Provide the (X, Y) coordinate of the cell's center where the given text is located.  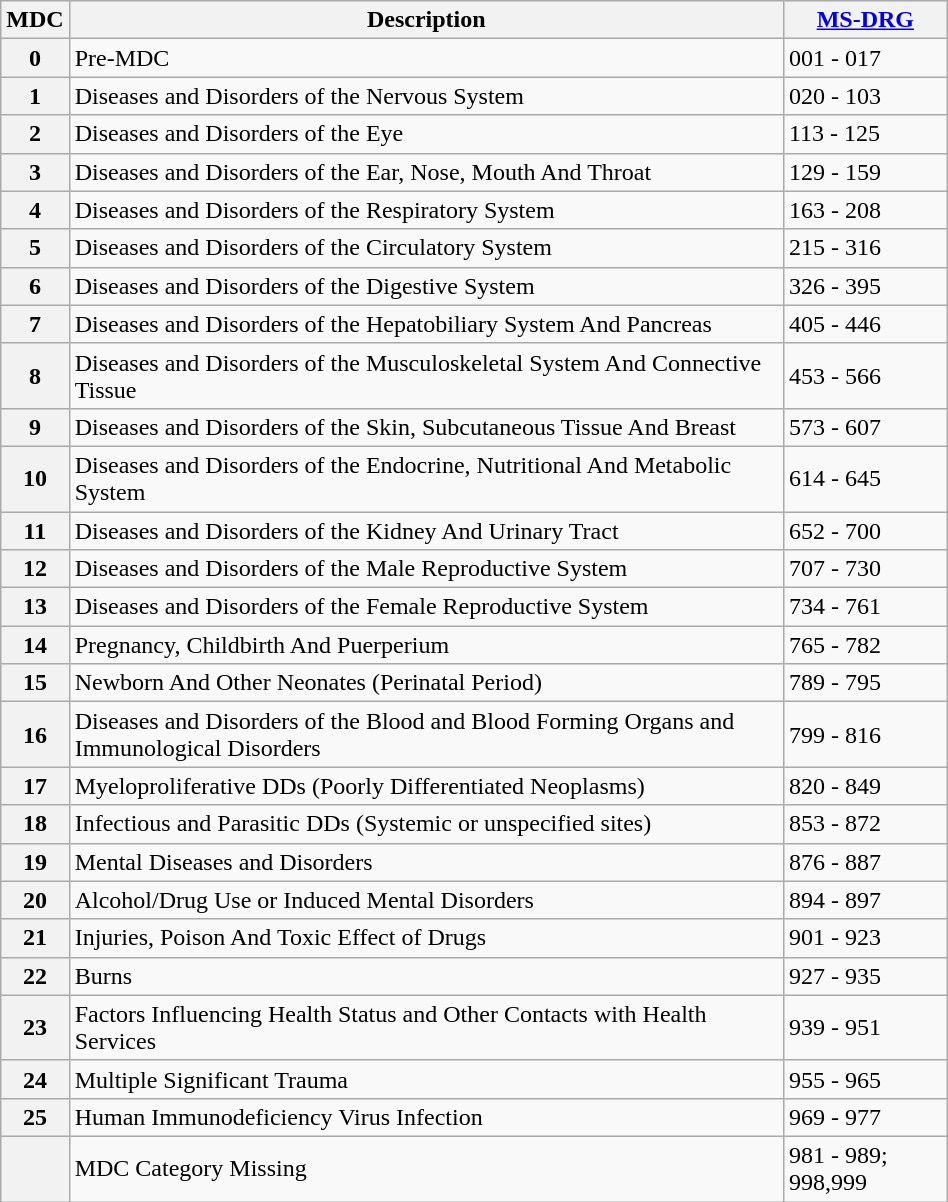
17 (35, 786)
Diseases and Disorders of the Female Reproductive System (426, 607)
7 (35, 324)
14 (35, 645)
25 (35, 1117)
001 - 017 (865, 58)
23 (35, 1028)
Pre-MDC (426, 58)
MDC Category Missing (426, 1168)
876 - 887 (865, 862)
Diseases and Disorders of the Endocrine, Nutritional And Metabolic System (426, 478)
Newborn And Other Neonates (Perinatal Period) (426, 683)
1 (35, 96)
MS-DRG (865, 20)
614 - 645 (865, 478)
163 - 208 (865, 210)
6 (35, 286)
Alcohol/Drug Use or Induced Mental Disorders (426, 900)
955 - 965 (865, 1079)
Diseases and Disorders of the Respiratory System (426, 210)
939 - 951 (865, 1028)
24 (35, 1079)
2 (35, 134)
MDC (35, 20)
326 - 395 (865, 286)
734 - 761 (865, 607)
789 - 795 (865, 683)
453 - 566 (865, 376)
Diseases and Disorders of the Skin, Subcutaneous Tissue And Breast (426, 427)
Diseases and Disorders of the Eye (426, 134)
Diseases and Disorders of the Nervous System (426, 96)
12 (35, 569)
Diseases and Disorders of the Musculoskeletal System And Connective Tissue (426, 376)
Burns (426, 976)
405 - 446 (865, 324)
853 - 872 (865, 824)
11 (35, 531)
Diseases and Disorders of the Hepatobiliary System And Pancreas (426, 324)
Factors Influencing Health Status and Other Contacts with Health Services (426, 1028)
129 - 159 (865, 172)
981 - 989; 998,999 (865, 1168)
894 - 897 (865, 900)
Infectious and Parasitic DDs (Systemic or unspecified sites) (426, 824)
20 (35, 900)
113 - 125 (865, 134)
Diseases and Disorders of the Digestive System (426, 286)
5 (35, 248)
Diseases and Disorders of the Circulatory System (426, 248)
Pregnancy, Childbirth And Puerperium (426, 645)
Human Immunodeficiency Virus Infection (426, 1117)
16 (35, 734)
020 - 103 (865, 96)
Diseases and Disorders of the Ear, Nose, Mouth And Throat (426, 172)
15 (35, 683)
927 - 935 (865, 976)
3 (35, 172)
Multiple Significant Trauma (426, 1079)
707 - 730 (865, 569)
573 - 607 (865, 427)
652 - 700 (865, 531)
10 (35, 478)
820 - 849 (865, 786)
13 (35, 607)
Diseases and Disorders of the Male Reproductive System (426, 569)
8 (35, 376)
Description (426, 20)
215 - 316 (865, 248)
21 (35, 938)
Diseases and Disorders of the Kidney And Urinary Tract (426, 531)
22 (35, 976)
Injuries, Poison And Toxic Effect of Drugs (426, 938)
Myeloproliferative DDs (Poorly Differentiated Neoplasms) (426, 786)
9 (35, 427)
4 (35, 210)
799 - 816 (865, 734)
19 (35, 862)
Mental Diseases and Disorders (426, 862)
969 - 977 (865, 1117)
Diseases and Disorders of the Blood and Blood Forming Organs and Immunological Disorders (426, 734)
0 (35, 58)
18 (35, 824)
765 - 782 (865, 645)
901 - 923 (865, 938)
